Identify which cell holds the provided text, then report its [X, Y] central coordinate. 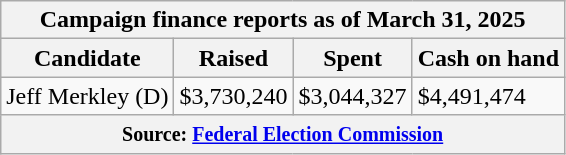
$4,491,474 [488, 96]
$3,044,327 [352, 96]
$3,730,240 [234, 96]
Campaign finance reports as of March 31, 2025 [283, 20]
Jeff Merkley (D) [88, 96]
Cash on hand [488, 58]
Source: Federal Election Commission [283, 134]
Candidate [88, 58]
Spent [352, 58]
Raised [234, 58]
